Scan for the cell matching the given text and deliver its [X, Y] coordinate at center. 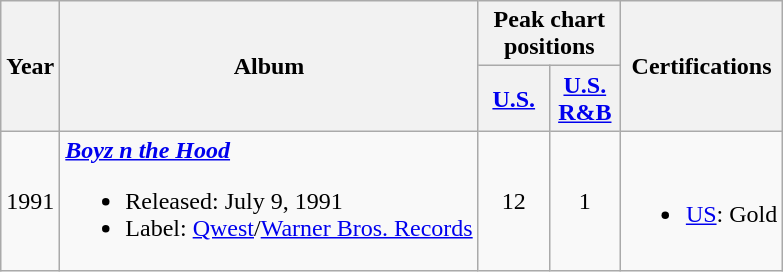
U.S. R&B [584, 98]
U.S. [514, 98]
1 [584, 201]
Boyz n the HoodReleased: July 9, 1991Label: Qwest/Warner Bros. Records [269, 201]
1991 [30, 201]
US: Gold [701, 201]
Year [30, 66]
Certifications [701, 66]
Album [269, 66]
12 [514, 201]
Peak chart positions [549, 34]
